Scan for the cell matching the given text and deliver its (x, y) coordinate at center. 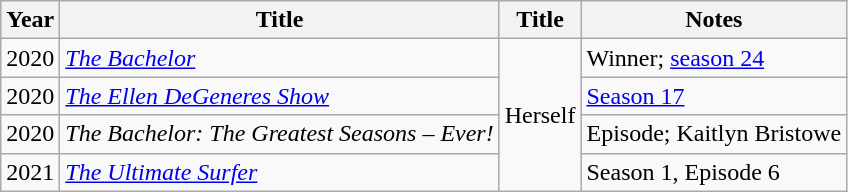
The Ellen DeGeneres Show (280, 96)
Winner; season 24 (714, 58)
Episode; Kaitlyn Bristowe (714, 134)
Year (30, 20)
Season 17 (714, 96)
Season 1, Episode 6 (714, 172)
2021 (30, 172)
The Bachelor: The Greatest Seasons – Ever! (280, 134)
Notes (714, 20)
Herself (540, 115)
The Bachelor (280, 58)
The Ultimate Surfer (280, 172)
